Find where the given text appears and provide that cell's center as (X, Y) coordinate. 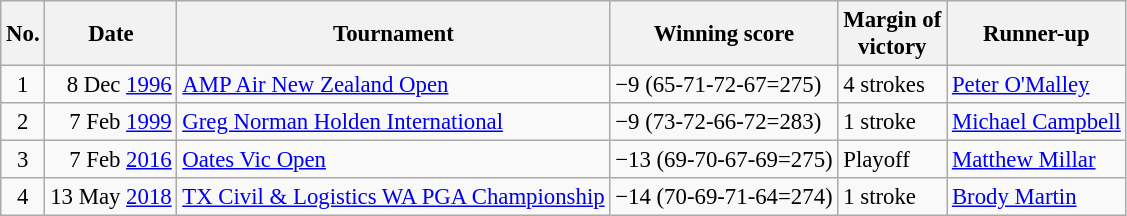
Playoff (892, 160)
Peter O'Malley (1037, 85)
4 (23, 197)
8 Dec 1996 (111, 85)
7 Feb 1999 (111, 122)
Matthew Millar (1037, 160)
−13 (69-70-67-69=275) (724, 160)
3 (23, 160)
−14 (70-69-71-64=274) (724, 197)
Margin ofvictory (892, 34)
TX Civil & Logistics WA PGA Championship (394, 197)
13 May 2018 (111, 197)
No. (23, 34)
Tournament (394, 34)
Runner-up (1037, 34)
Date (111, 34)
Greg Norman Holden International (394, 122)
7 Feb 2016 (111, 160)
Michael Campbell (1037, 122)
AMP Air New Zealand Open (394, 85)
1 (23, 85)
4 strokes (892, 85)
−9 (65-71-72-67=275) (724, 85)
−9 (73-72-66-72=283) (724, 122)
Brody Martin (1037, 197)
Winning score (724, 34)
2 (23, 122)
Oates Vic Open (394, 160)
